Find where the given text appears and provide that cell's center as [x, y] coordinate. 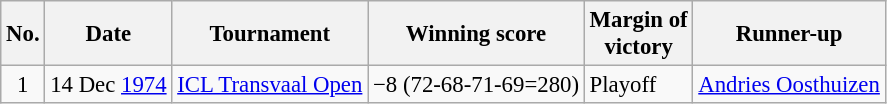
Tournament [270, 34]
Runner-up [789, 34]
−8 (72-68-71-69=280) [476, 85]
14 Dec 1974 [108, 85]
ICL Transvaal Open [270, 85]
Playoff [638, 85]
Andries Oosthuizen [789, 85]
Margin ofvictory [638, 34]
No. [23, 34]
Date [108, 34]
1 [23, 85]
Winning score [476, 34]
